Return the [X, Y] coordinate for the center point of the cell that contains the specified text.  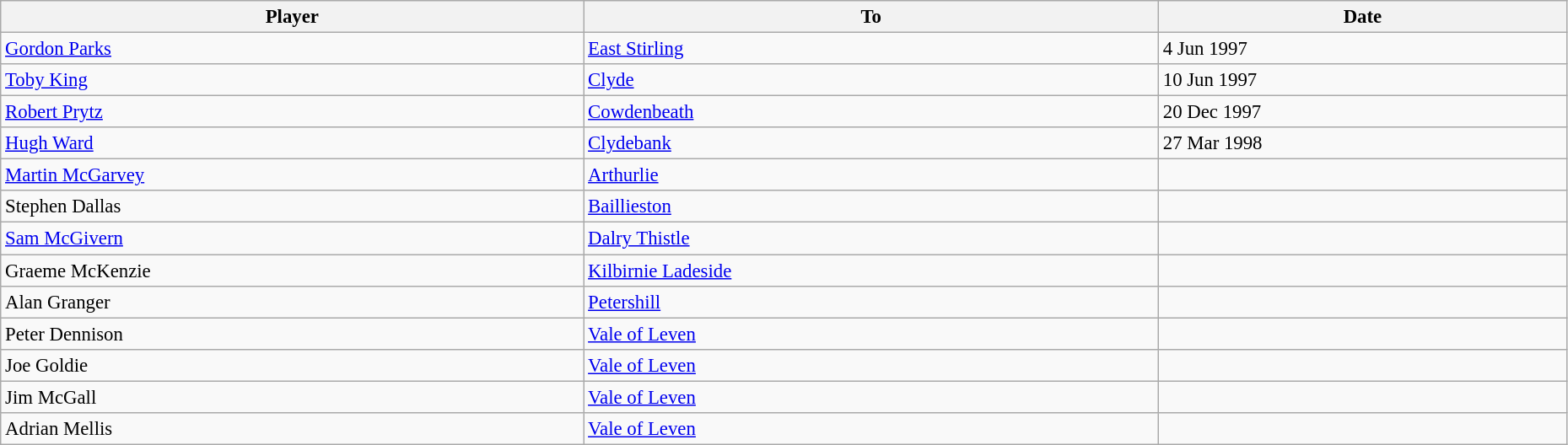
10 Jun 1997 [1362, 80]
Dalry Thistle [871, 239]
Kilbirnie Ladeside [871, 271]
Joe Goldie [292, 365]
Cowdenbeath [871, 112]
Alan Granger [292, 302]
Clydebank [871, 143]
20 Dec 1997 [1362, 112]
Sam McGivern [292, 239]
Date [1362, 17]
Peter Dennison [292, 334]
Stephen Dallas [292, 206]
Jim McGall [292, 397]
East Stirling [871, 49]
Graeme McKenzie [292, 271]
Petershill [871, 302]
Martin McGarvey [292, 175]
Baillieston [871, 206]
Toby King [292, 80]
4 Jun 1997 [1362, 49]
Player [292, 17]
Arthurlie [871, 175]
27 Mar 1998 [1362, 143]
Hugh Ward [292, 143]
Adrian Mellis [292, 429]
To [871, 17]
Clyde [871, 80]
Robert Prytz [292, 112]
Gordon Parks [292, 49]
